Return (X, Y) of the center of cell containing provided text 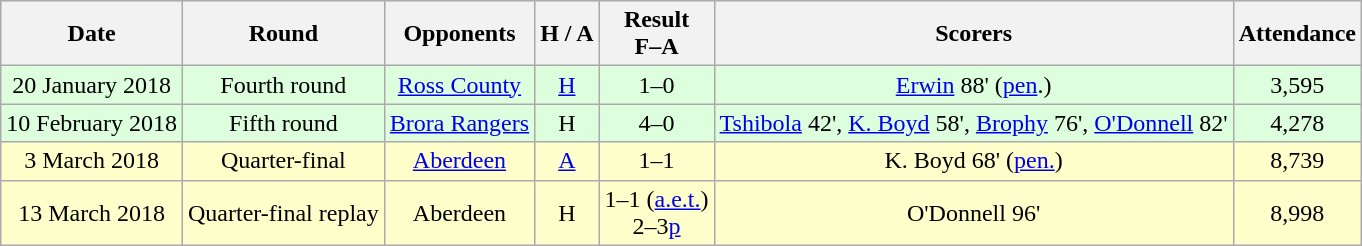
10 February 2018 (92, 123)
Fifth round (283, 123)
Tshibola 42', K. Boyd 58', Brophy 76', O'Donnell 82' (974, 123)
ResultF–A (656, 34)
8,998 (1297, 212)
H / A (567, 34)
Fourth round (283, 85)
Round (283, 34)
Ross County (459, 85)
3 March 2018 (92, 161)
13 March 2018 (92, 212)
1–1 (a.e.t.)2–3p (656, 212)
Brora Rangers (459, 123)
Scorers (974, 34)
8,739 (1297, 161)
3,595 (1297, 85)
1–0 (656, 85)
20 January 2018 (92, 85)
Quarter-final (283, 161)
A (567, 161)
Date (92, 34)
K. Boyd 68' (pen.) (974, 161)
Erwin 88' (pen.) (974, 85)
4–0 (656, 123)
Opponents (459, 34)
1–1 (656, 161)
O'Donnell 96' (974, 212)
Quarter-final replay (283, 212)
4,278 (1297, 123)
Attendance (1297, 34)
